Detect which cell encompasses the target text, then output its [X, Y] center coordinate. 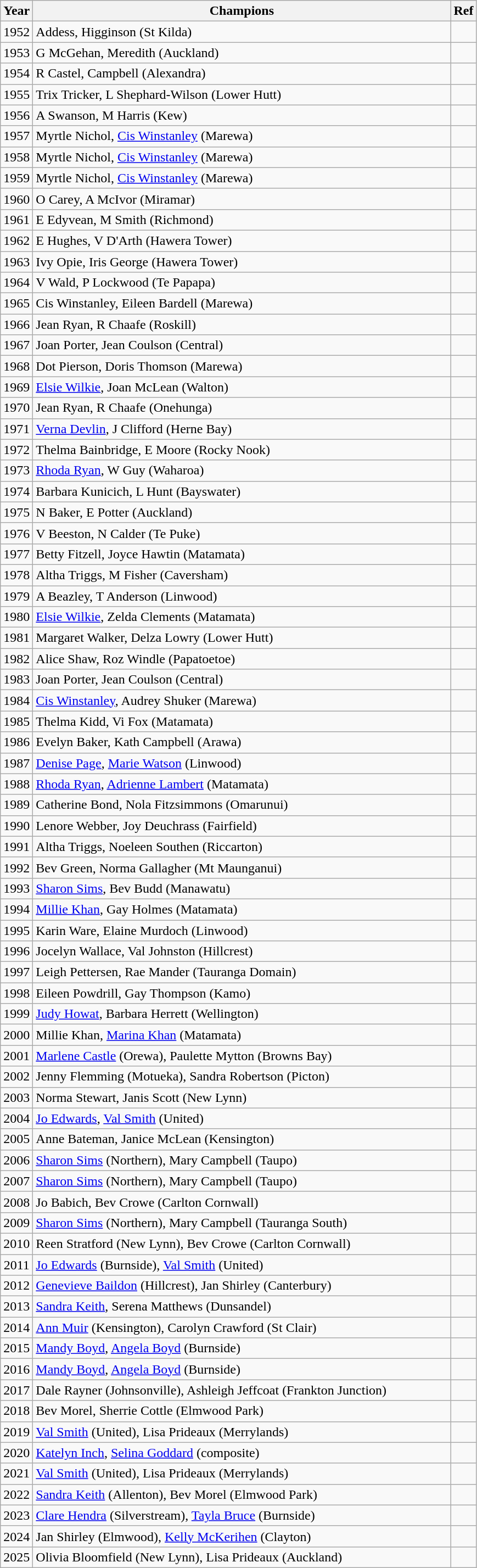
1978 [16, 575]
Year [16, 11]
2020 [16, 1453]
1972 [16, 450]
2001 [16, 1056]
Jo Edwards, Val Smith (United) [242, 1118]
Millie Khan, Marina Khan (Matamata) [242, 1035]
2017 [16, 1390]
Jean Ryan, R Chaafe (Roskill) [242, 324]
1965 [16, 304]
1962 [16, 240]
1988 [16, 784]
1975 [16, 512]
Bev Green, Norma Gallagher (Mt Maunganui) [242, 867]
Leigh Pettersen, Rae Mander (Tauranga Domain) [242, 972]
Addess, Higginson (St Kilda) [242, 32]
Judy Howat, Barbara Herrett (Wellington) [242, 1014]
2022 [16, 1494]
Rhoda Ryan, Adrienne Lambert (Matamata) [242, 784]
2024 [16, 1536]
A Beazley, T Anderson (Linwood) [242, 596]
Margaret Walker, Delza Lowry (Lower Hutt) [242, 638]
Thelma Kidd, Vi Fox (Matamata) [242, 721]
Clare Hendra (Silverstream), Tayla Bruce (Burnside) [242, 1515]
2013 [16, 1307]
R Castel, Campbell (Alexandra) [242, 74]
1987 [16, 763]
1997 [16, 972]
1968 [16, 366]
1985 [16, 721]
2014 [16, 1328]
Jocelyn Wallace, Val Johnston (Hillcrest) [242, 951]
A Swanson, M Harris (Kew) [242, 115]
2007 [16, 1181]
2008 [16, 1202]
Jo Edwards (Burnside), Val Smith (United) [242, 1264]
Lenore Webber, Joy Deuchrass (Fairfield) [242, 826]
1970 [16, 408]
1995 [16, 931]
2015 [16, 1348]
Ref [463, 11]
1984 [16, 701]
1998 [16, 993]
Reen Stratford (New Lynn), Bev Crowe (Carlton Cornwall) [242, 1244]
1989 [16, 805]
Evelyn Baker, Kath Campbell (Arawa) [242, 742]
Alice Shaw, Roz Windle (Papatoetoe) [242, 659]
1961 [16, 220]
Altha Triggs, Noeleen Southen (Riccarton) [242, 847]
1994 [16, 909]
1976 [16, 533]
2012 [16, 1286]
1973 [16, 471]
Verna Devlin, J Clifford (Herne Bay) [242, 429]
Karin Ware, Elaine Murdoch (Linwood) [242, 931]
1953 [16, 53]
Elsie Wilkie, Joan McLean (Walton) [242, 387]
Eileen Powdrill, Gay Thompson (Kamo) [242, 993]
1992 [16, 867]
1956 [16, 115]
1969 [16, 387]
Jenny Flemming (Motueka), Sandra Robertson (Picton) [242, 1077]
Genevieve Baildon (Hillcrest), Jan Shirley (Canterbury) [242, 1286]
Norma Stewart, Janis Scott (New Lynn) [242, 1097]
Thelma Bainbridge, E Moore (Rocky Nook) [242, 450]
1977 [16, 554]
1955 [16, 94]
2010 [16, 1244]
1963 [16, 262]
Cis Winstanley, Eileen Bardell (Marewa) [242, 304]
1954 [16, 74]
Millie Khan, Gay Holmes (Matamata) [242, 909]
1996 [16, 951]
Ann Muir (Kensington), Carolyn Crawford (St Clair) [242, 1328]
Catherine Bond, Nola Fitzsimmons (Omarunui) [242, 805]
Bev Morel, Sherrie Cottle (Elmwood Park) [242, 1411]
Jean Ryan, R Chaafe (Onehunga) [242, 408]
1991 [16, 847]
E Edyvean, M Smith (Richmond) [242, 220]
Ivy Opie, Iris George (Hawera Tower) [242, 262]
Jan Shirley (Elmwood), Kelly McKerihen (Clayton) [242, 1536]
E Hughes, V D'Arth (Hawera Tower) [242, 240]
1971 [16, 429]
1990 [16, 826]
Rhoda Ryan, W Guy (Waharoa) [242, 471]
1964 [16, 283]
Sharon Sims (Northern), Mary Campbell (Tauranga South) [242, 1223]
2011 [16, 1264]
1986 [16, 742]
1981 [16, 638]
1958 [16, 157]
2006 [16, 1160]
Dale Rayner (Johnsonville), Ashleigh Jeffcoat (Frankton Junction) [242, 1390]
2003 [16, 1097]
Betty Fitzell, Joyce Hawtin (Matamata) [242, 554]
Altha Triggs, M Fisher (Caversham) [242, 575]
Olivia Bloomfield (New Lynn), Lisa Prideaux (Auckland) [242, 1557]
2021 [16, 1474]
Champions [242, 11]
Dot Pierson, Doris Thomson (Marewa) [242, 366]
1959 [16, 178]
Anne Bateman, Janice McLean (Kensington) [242, 1139]
2016 [16, 1369]
Barbara Kunicich, L Hunt (Bayswater) [242, 491]
2018 [16, 1411]
1983 [16, 680]
1979 [16, 596]
N Baker, E Potter (Auckland) [242, 512]
2023 [16, 1515]
Katelyn Inch, Selina Goddard (composite) [242, 1453]
1999 [16, 1014]
Cis Winstanley, Audrey Shuker (Marewa) [242, 701]
1982 [16, 659]
Elsie Wilkie, Zelda Clements (Matamata) [242, 617]
Jo Babich, Bev Crowe (Carlton Cornwall) [242, 1202]
Sandra Keith, Serena Matthews (Dunsandel) [242, 1307]
1960 [16, 199]
Sandra Keith (Allenton), Bev Morel (Elmwood Park) [242, 1494]
Denise Page, Marie Watson (Linwood) [242, 763]
1966 [16, 324]
1993 [16, 888]
V Beeston, N Calder (Te Puke) [242, 533]
1957 [16, 136]
O Carey, A McIvor (Miramar) [242, 199]
1967 [16, 345]
2000 [16, 1035]
Trix Tricker, L Shephard-Wilson (Lower Hutt) [242, 94]
2009 [16, 1223]
1980 [16, 617]
1952 [16, 32]
Sharon Sims, Bev Budd (Manawatu) [242, 888]
2019 [16, 1432]
Marlene Castle (Orewa), Paulette Mytton (Browns Bay) [242, 1056]
2004 [16, 1118]
G McGehan, Meredith (Auckland) [242, 53]
1974 [16, 491]
2025 [16, 1557]
2005 [16, 1139]
2002 [16, 1077]
V Wald, P Lockwood (Te Papapa) [242, 283]
